Identify which cell holds the provided text, then report its [X, Y] central coordinate. 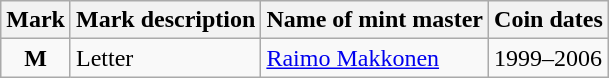
Mark description [165, 20]
1999–2006 [549, 58]
Letter [165, 58]
M [36, 58]
Name of mint master [375, 20]
Raimo Makkonen [375, 58]
Mark [36, 20]
Coin dates [549, 20]
